For the text-containing cell, return its midpoint in [X, Y] coordinate format. 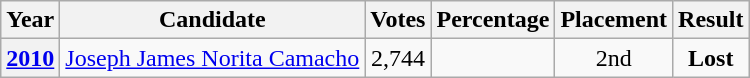
2010 [30, 58]
Percentage [493, 20]
Votes [398, 20]
2nd [614, 58]
Year [30, 20]
Result [711, 20]
Placement [614, 20]
Joseph James Norita Camacho [212, 58]
Lost [711, 58]
Candidate [212, 20]
2,744 [398, 58]
